Return [X, Y] of the center of cell containing provided text 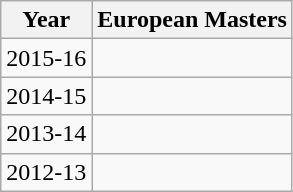
2012-13 [46, 172]
2013-14 [46, 134]
2015-16 [46, 58]
European Masters [192, 20]
Year [46, 20]
2014-15 [46, 96]
